Scan for the cell matching the given text and deliver its [x, y] coordinate at center. 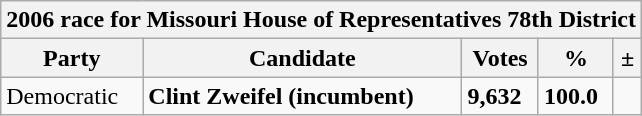
% [576, 58]
9,632 [500, 96]
Democratic [72, 96]
± [627, 58]
Party [72, 58]
2006 race for Missouri House of Representatives 78th District [322, 20]
Clint Zweifel (incumbent) [302, 96]
100.0 [576, 96]
Candidate [302, 58]
Votes [500, 58]
